Scan for the cell matching the given text and deliver its [X, Y] coordinate at center. 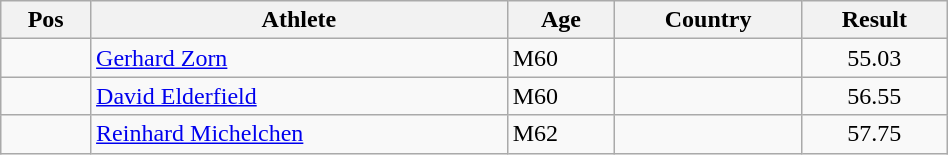
Age [561, 20]
56.55 [874, 96]
57.75 [874, 134]
55.03 [874, 58]
Result [874, 20]
Pos [46, 20]
Country [708, 20]
Athlete [300, 20]
Reinhard Michelchen [300, 134]
Gerhard Zorn [300, 58]
David Elderfield [300, 96]
M62 [561, 134]
